Scan for the cell matching the given text and deliver its [X, Y] coordinate at center. 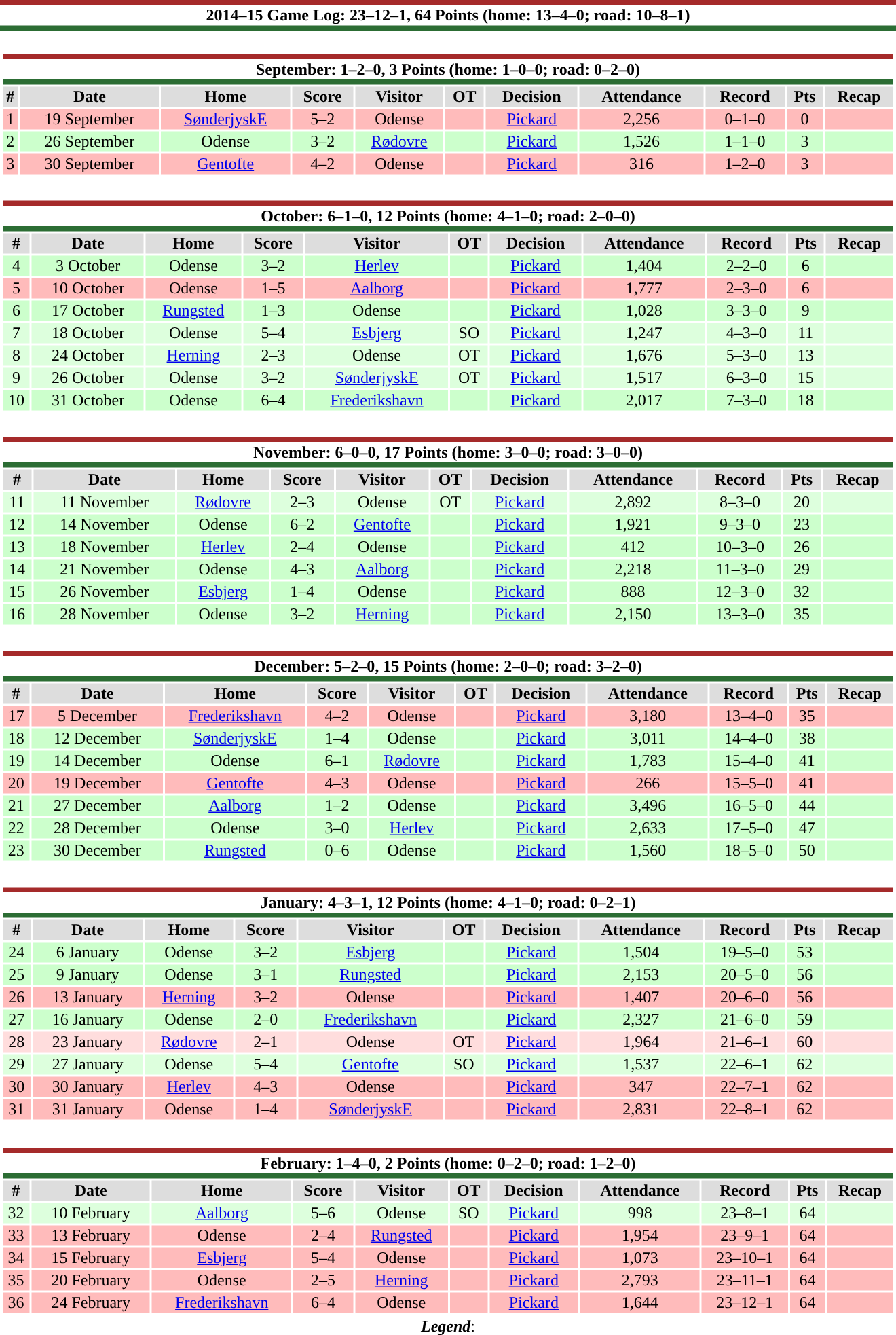
17–5–0 [749, 828]
11 November [105, 502]
8–3–0 [740, 502]
October: 6–1–0, 12 Points (home: 4–1–0; road: 2–0–0) [448, 216]
9–3–0 [740, 525]
3,180 [648, 716]
14 December [98, 761]
3–3–0 [747, 310]
1,676 [644, 355]
30 September [90, 164]
10 [16, 400]
3–0 [337, 828]
24 [16, 953]
January: 4–3–1, 12 Points (home: 4–1–0; road: 0–2–1) [448, 902]
21–6–1 [744, 1042]
23–10–1 [745, 1258]
6–2 [301, 525]
24 October [88, 355]
1,404 [644, 266]
3–1 [266, 974]
1,517 [644, 378]
1,644 [640, 1303]
2,017 [644, 400]
0 [805, 119]
1,560 [648, 851]
8 [16, 355]
2,633 [648, 828]
21 [16, 806]
44 [806, 806]
1,964 [641, 1042]
27 December [98, 806]
16 January [88, 1019]
24 February [91, 1303]
6–3–0 [747, 378]
1–3 [273, 310]
888 [633, 591]
36 [16, 1303]
5 [16, 289]
28 November [105, 615]
1,526 [641, 142]
26 September [90, 142]
22–7–1 [744, 1087]
59 [805, 1019]
1,073 [640, 1258]
1,921 [633, 525]
17 [16, 716]
33 [16, 1235]
19 [16, 761]
23–9–1 [745, 1235]
15–5–0 [749, 783]
316 [641, 164]
12 December [98, 738]
47 [806, 828]
53 [805, 953]
23 January [88, 1042]
0–6 [337, 851]
11–3–0 [740, 570]
1 [11, 119]
3,011 [648, 738]
4–3–0 [747, 333]
30 December [98, 851]
266 [648, 783]
18–5–0 [749, 851]
1,777 [644, 289]
14 [17, 570]
13 January [88, 998]
2–3–0 [747, 289]
60 [805, 1042]
1,028 [644, 310]
22–6–1 [744, 1064]
7 [16, 333]
4 [16, 266]
1,504 [641, 953]
2,831 [641, 1109]
412 [633, 547]
1–2–0 [745, 164]
22 [16, 828]
50 [806, 851]
10 February [91, 1213]
31 [16, 1109]
2,218 [633, 570]
1,954 [640, 1235]
September: 1–2–0, 3 Points (home: 1–0–0; road: 0–2–0) [448, 69]
1,247 [644, 333]
28 [16, 1042]
1–1–0 [745, 142]
18 October [88, 333]
6 January [88, 953]
21–6–0 [744, 1019]
15–4–0 [749, 761]
13–4–0 [749, 716]
20–6–0 [744, 998]
0–1–0 [745, 119]
2,150 [633, 615]
2–1 [266, 1042]
18 November [105, 547]
2–5 [323, 1280]
19 December [98, 783]
14 November [105, 525]
2,327 [641, 1019]
27 [16, 1019]
2–0 [266, 1019]
2 [11, 142]
13 February [91, 1235]
22–8–1 [744, 1109]
30 January [88, 1087]
5–6 [323, 1213]
23–11–1 [745, 1280]
25 [16, 974]
17 October [88, 310]
2,256 [641, 119]
9 January [88, 974]
20–5–0 [744, 974]
27 January [88, 1064]
12–3–0 [740, 591]
31 October [88, 400]
19–5–0 [744, 953]
2,892 [633, 502]
31 January [88, 1109]
5–2 [322, 119]
10 October [88, 289]
November: 6–0–0, 17 Points (home: 3–0–0; road: 3–0–0) [448, 452]
15 February [91, 1258]
3 October [88, 266]
7–3–0 [747, 400]
23–8–1 [745, 1213]
20 February [91, 1280]
5–3–0 [747, 355]
26 October [88, 378]
1–2 [337, 806]
38 [806, 738]
12 [17, 525]
28 December [98, 828]
1,783 [648, 761]
December: 5–2–0, 15 Points (home: 2–0–0; road: 3–2–0) [448, 665]
14–4–0 [749, 738]
16–5–0 [749, 806]
16 [17, 615]
2–2–0 [747, 266]
6–1 [337, 761]
2,793 [640, 1280]
1,407 [641, 998]
998 [640, 1213]
23–12–1 [745, 1303]
34 [16, 1258]
13–3–0 [740, 615]
1,537 [641, 1064]
February: 1–4–0, 2 Points (home: 0–2–0; road: 1–2–0) [448, 1163]
5 December [98, 716]
30 [16, 1087]
26 November [105, 591]
10–3–0 [740, 547]
347 [641, 1087]
2,153 [641, 974]
1–5 [273, 289]
3,496 [648, 806]
21 November [105, 570]
19 September [90, 119]
